For the text-containing cell, return its midpoint in (x, y) coordinate format. 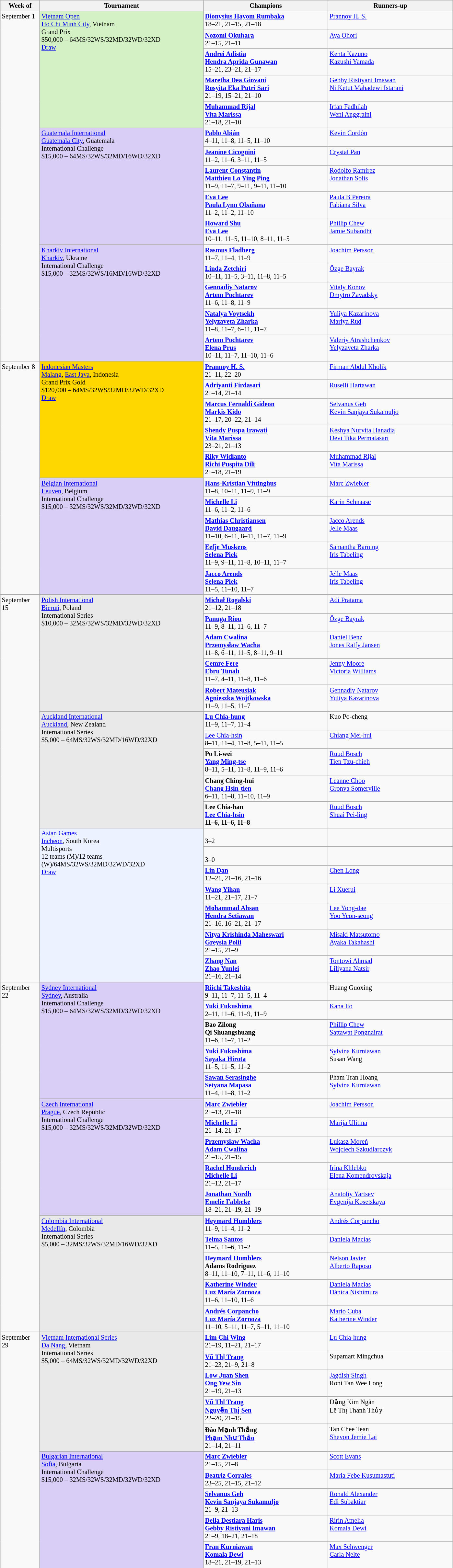
Paula B Pereira Fabiana Silva (390, 205)
Muhammad Rijal Vita Marissa21–18, 21–10 (266, 115)
Scott Evans (390, 1460)
Selvanus Geh Kevin Sanjaya Sukamuljo (390, 412)
Phillip Chew Sattawat Pongnairat (390, 1033)
Gennadiy Natarov Artem Pochtarev11–6, 11–8, 11–9 (266, 295)
Marija Ulitina (390, 1127)
Yuki Fukushima2–11, 11–6, 11–9, 11–9 (266, 1010)
Tournament (122, 6)
Low Juan Shen Ong Yew Sin21–19, 21–13 (266, 1383)
Nozomi Okuhara21–15, 21–11 (266, 39)
Đặng Kim Ngân Lê Thị Thanh Thủy (390, 1410)
Kana Ito (390, 1010)
Colombia InternationalMedellín, ColombiaInternational Series$5,000 – 32MS/32WS/32MD/16WD/32XD (122, 1274)
Maretha Dea Giovani Rosyita Eka Putri Sari21–19, 15–21, 21–10 (266, 88)
Robert Mateusiak Agnieszka Wojtkowska11–9, 11–5, 11–7 (266, 698)
Daniel Benz Jones Ralfy Jansen (390, 645)
Beatriz Corrales23–25, 21–15, 21–12 (266, 1479)
Lee Chia-han Lee Chia-hsin11–6, 11–6, 11–8 (266, 815)
Katherine Winder Luz María Zornoza11–6, 11–10, 11–6 (266, 1292)
Lee Yong-dae Yoo Yeon-seong (390, 916)
Artem Pochtarev Elena Prus10–11, 11–7, 11–10, 11–6 (266, 348)
Irfan Fadhilah Weni Anggraini (390, 115)
September 15 (20, 788)
Huang Guoxing (390, 991)
Muhammad Rijal Vita Marissa (390, 464)
Nelson Javier Alberto Raposo (390, 1266)
Asian GamesIncheon, South KoreaMultisports12 teams (M)/12 teams (W)/64MS/32WS/32MD/32WD/32XDDraw (122, 905)
Tontowi Ahmad Liliyana Natsir (390, 969)
Rachel Honderich Michelle Li21–12, 21–17 (266, 1176)
Guatemala InternationalGuatemala City, GuatemalaInternational Challenge$15,000 – 64MS/32WS/32MD/16WD/32XD (122, 186)
Ronald Alexander Edi Subaktiar (390, 1502)
Della Destiara Haris Gebby Ristiyani Imawan21–9, 18–21, 21–18 (266, 1528)
Max Schwenger Carla Nelte (390, 1555)
Heymard Humblers11–9, 11–4, 11–2 (266, 1225)
Leanne Choo Gronya Somerville (390, 788)
Dionysius Hayom Rumbaka18–21, 21–15, 21–18 (266, 20)
Sylvina Kurniawan Susan Wang (390, 1059)
Tan Chee Tean Shevon Jemie Lai (390, 1437)
Lin Dan12–21, 21–16, 21–16 (266, 875)
Jenny Moore Victoria Williams (390, 671)
Yuki Fukushima Sayaka Hirota11–5, 11–5, 11–2 (266, 1059)
Marc Zwiebler21–15, 21–8 (266, 1460)
Bulgarian InternationalSofia, BulgariaInternational Challenge$15,000 – 32MS/32WS/32MD/32WD/32XD (122, 1509)
Sawan Serasinghe Setyana Mapasa11–4, 11–8, 11–2 (266, 1085)
Marc Zwiebler21–13, 21–18 (266, 1108)
Ruud Bosch Shuai Pei-ling (390, 815)
Daniela Macías (390, 1243)
Marcus Fernaldi Gideon Markis Kido21–17, 20–22, 21–14 (266, 412)
Jacco Arends Selena Piek11–5, 11–10, 11–7 (266, 581)
Kuo Po-cheng (390, 721)
Cemre Fere Ebru Tunalı11–7, 4–11, 11–8, 11–6 (266, 671)
Chang Ching-hui Chang Hsin-tien6–11, 11–8, 11–10, 11–9 (266, 788)
Jagdish Singh Roni Tan Wee Long (390, 1383)
Rodolfo Ramírez Jonathan Solís (390, 178)
Andrei Adistia Hendra Aprida Gunawan15–21, 23–21, 21–17 (266, 62)
Karin Schnaase (390, 506)
Indonesian MastersMalang, East Java, IndonesiaGrand Prix Gold$120,000 – 64MS/32WS/32MD/32WD/32XDDraw (122, 419)
Lim Chi Wing21–19, 11–21, 21–17 (266, 1341)
September 22 (20, 1157)
Vũ Thị Trang21–23, 21–9, 21–8 (266, 1360)
Jonathan Nordh Emelie Fabbeke18–21, 21–19, 21–19 (266, 1202)
Michelle Li21–14, 21–17 (266, 1127)
Nitya Krishinda Maheswari Greysia Polii21–15, 21–9 (266, 942)
Chen Long (390, 875)
Heymard Humblers Adams Rodriguez8–11, 11–10, 7–11, 11–6, 11–10 (266, 1266)
Yuliya Kazarinova Mariya Rud (390, 322)
Mathias Christiansen David Daugaard11–10, 6–11, 8–11, 11–7, 11–9 (266, 528)
Wang Yihan11–21, 21–17, 21–7 (266, 893)
Gennadiy Natarov Yuliya Kazarinova (390, 698)
Telma Santos11–5, 11–6, 11–2 (266, 1243)
Selvanus Geh Kevin Sanjaya Sukamuljo21–9, 21–13 (266, 1502)
Rasmus Fladberg11–7, 11–4, 11–9 (266, 254)
Howard Shu Eva Lee10–11, 11–5, 11–10, 8–11, 11–5 (266, 231)
September 8 (20, 478)
Lu Chia-hung (390, 1341)
Czech InternationalPrague, Czech RepublicInternational Challenge$15,000 – 32MS/32WS/32MD/32WD/32XD (122, 1157)
Irina Khlebko Elena Komendrovskaja (390, 1176)
Week of (20, 6)
Riichi Takeshita9–11, 11–7, 11–5, 11–4 (266, 991)
Prannoy H. S.21–11, 22–20 (266, 371)
Polish InternationalBieruń, PolandInternational Series$10,000 – 32MS/32WS/32MD/32WD/32XD (122, 653)
Andrés Corpancho Luz María Zornoza11–10, 5–11, 11–7, 5–11, 11–10 (266, 1319)
Aya Ohori (390, 39)
Andrés Corpancho (390, 1225)
Zhang Nan Zhao Yunlei21–16, 21–14 (266, 969)
Po Li-wei Yang Ming-tse8–11, 5–11, 11–8, 11–9, 11–6 (266, 762)
Linda Zetchiri10–11, 11–5, 3–11, 11–8, 11–5 (266, 272)
Vietnam OpenHo Chi Minh City, VietnamGrand Prix$50,000 – 64MS/32WS/32MD/32WD/32XDDraw (122, 69)
Li Xuerui (390, 893)
Valeriy Atrashchenkov Yelyzaveta Zharka (390, 348)
Bao Zilong Qi Shuangshuang11–6, 11–7, 11–2 (266, 1033)
Kharkiv InternationalKharkiv, UkraineInternational Challenge$15,000 – 32MS/32WS/16MD/16WD/32XD (122, 303)
Michał Rogalski21–12, 21–18 (266, 604)
Auckland InternationalAuckland, New ZealandInternational Series$5,000 – 64MS/32WS/32MD/16WD/32XD (122, 770)
Jeanine Cicognini11–2, 11–6, 3–11, 11–5 (266, 156)
Adriyanti Firdasari21–14, 21–14 (266, 389)
Crystal Pan (390, 156)
Keshya Nurvita Hanadia Devi Tika Permatasari (390, 438)
3–2 (266, 837)
Champions (266, 6)
Anatoliy Yartsev Evgenija Kosetskaya (390, 1202)
Łukasz Moreń Wojciech Szkudlarczyk (390, 1149)
Jelle Maas Iris Tabeling (390, 581)
September 29 (20, 1450)
Mohammad Ahsan Hendra Setiawan21–16, 16–21, 21–17 (266, 916)
Daniela Macías Dánica Nishimura (390, 1292)
Panuga Riou11–9, 8–11, 11–6, 11–7 (266, 623)
Gebby Ristiyani Imawan Ni Ketut Mahadewi Istarani (390, 88)
Sydney InternationalSydney, AustraliaInternational Challenge$15,000 – 64MS/32WS/32MD/32WD/32XD (122, 1040)
September 1 (20, 186)
Chiang Mei-hui (390, 739)
Đào Mạnh Thắng Phạm Như Thảo21–14, 21–11 (266, 1437)
Firman Abdul Kholik (390, 371)
Adam Cwalina Przemysław Wacha11–8, 6–11, 11–5, 8–11, 9–11 (266, 645)
Marc Zwiebler (390, 487)
Laurent Constantin Matthieu Lo Ying Ping11–9, 11–7, 9–11, 9–11, 11–10 (266, 178)
Ruud Bosch Tien Tzu-chieh (390, 762)
Hans-Kristian Vittinghus11–8, 10–11, 11–9, 11–9 (266, 487)
Adi Pratama (390, 604)
Fran Kurniawan Komala Dewi18–21, 21–19, 21–13 (266, 1555)
Pablo Abián4–11, 11–8, 11–5, 11–10 (266, 137)
Lu Chia-hung11–9, 11–7, 11–4 (266, 721)
Pham Tran Hoang Sylvina Kurniawan (390, 1085)
Phillip Chew Jamie Subandhi (390, 231)
Shendy Puspa Irawati Vita Marissa23–21, 21–13 (266, 438)
Natalya Voytsekh Yelyzaveta Zharka11–8, 11–7, 6–11, 11–7 (266, 322)
Lee Chia-hsin8–11, 11–4, 11–8, 5–11, 11–5 (266, 739)
Eva Lee Paula Lynn Obañana11–2, 11–2, 11–10 (266, 205)
Przemysław Wacha Adam Cwalina21–15, 21–15 (266, 1149)
Vietnam International SeriesDa Nang, VietnamInternational Series$5,000 – 64MS/32WS/32MD/32WD/32XD (122, 1391)
Maria Febe Kusumastuti (390, 1479)
Prannoy H. S. (390, 20)
Eefje Muskens Selena Piek11–9, 9–11, 11–8, 10–11, 11–7 (266, 555)
Ruselli Hartawan (390, 389)
Jacco Arends Jelle Maas (390, 528)
Mario Cuba Katherine Winder (390, 1319)
Belgian InternationalLeuven, BelgiumInternational Challenge$15,000 – 32MS/32WS/32MD/32WD/32XD (122, 536)
Michelle Li11–6, 11–2, 11–6 (266, 506)
Samantha Barning Iris Tabeling (390, 555)
Supamart Mingchua (390, 1360)
Misaki Matsutomo Ayaka Takahashi (390, 942)
Vitaly Konov Dmytro Zavadsky (390, 295)
Ririn Amelia Komala Dewi (390, 1528)
Runners-up (390, 6)
Riky Widianto Richi Puspita Dili21–18, 21–19 (266, 464)
Kevin Cordón (390, 137)
Vũ Thị Trang Nguyễn Thị Sen22–20, 21–15 (266, 1410)
Kenta Kazuno Kazushi Yamada (390, 62)
3–0 (266, 856)
